Scan for the cell matching the given text and deliver its [x, y] coordinate at center. 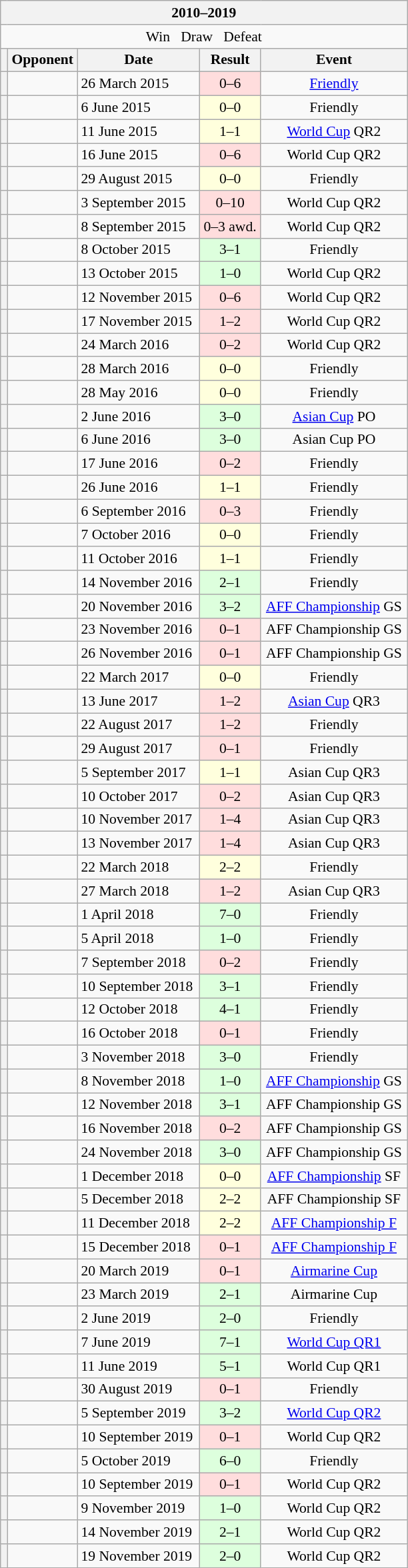
22 March 2018 [139, 868]
Date [139, 60]
10 November 2017 [139, 820]
3 November 2018 [139, 1058]
10 October 2017 [139, 796]
11 June 2019 [139, 1366]
1 April 2018 [139, 915]
11 October 2016 [139, 559]
13 November 2017 [139, 844]
17 November 2015 [139, 321]
5–1 [230, 1366]
20 November 2016 [139, 606]
22 August 2017 [139, 725]
7 October 2016 [139, 535]
3 September 2015 [139, 203]
14 November 2016 [139, 582]
29 August 2017 [139, 749]
8 November 2018 [139, 1081]
11 December 2018 [139, 1223]
9 November 2019 [139, 1509]
2010–2019 [204, 13]
10 September 2018 [139, 986]
4–1 [230, 1010]
5 December 2018 [139, 1199]
12 November 2015 [139, 298]
23 November 2016 [139, 630]
23 March 2019 [139, 1295]
30 August 2019 [139, 1389]
2 June 2016 [139, 416]
12 October 2018 [139, 1010]
Opponent [43, 60]
11 June 2015 [139, 131]
5 September 2017 [139, 772]
16 October 2018 [139, 1034]
19 November 2019 [139, 1556]
6 June 2016 [139, 440]
26 March 2015 [139, 84]
6 June 2015 [139, 108]
26 June 2016 [139, 488]
0–3 awd. [230, 227]
Result [230, 60]
8 September 2015 [139, 227]
24 March 2016 [139, 345]
5 October 2019 [139, 1461]
20 March 2019 [139, 1271]
29 August 2015 [139, 179]
Event [334, 60]
27 March 2018 [139, 891]
26 November 2016 [139, 654]
16 June 2015 [139, 155]
7 June 2019 [139, 1342]
24 November 2018 [139, 1152]
14 November 2019 [139, 1532]
0–10 [230, 203]
12 November 2018 [139, 1105]
22 March 2017 [139, 678]
28 May 2016 [139, 392]
5 September 2019 [139, 1413]
17 June 2016 [139, 464]
28 March 2016 [139, 369]
7 September 2018 [139, 962]
5 April 2018 [139, 939]
Win Draw Defeat [204, 37]
16 November 2018 [139, 1129]
1 December 2018 [139, 1176]
8 October 2015 [139, 250]
7–0 [230, 915]
0–3 [230, 511]
7–1 [230, 1342]
6–0 [230, 1461]
13 October 2015 [139, 274]
2 June 2019 [139, 1319]
6 September 2016 [139, 511]
13 June 2017 [139, 701]
15 December 2018 [139, 1247]
